Return (X, Y) of the center of cell containing provided text 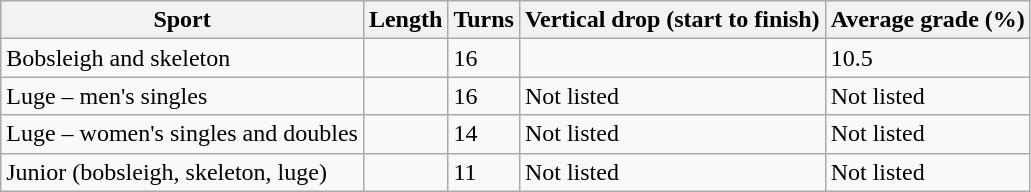
Sport (182, 20)
Turns (484, 20)
Length (405, 20)
Luge – men's singles (182, 96)
Junior (bobsleigh, skeleton, luge) (182, 172)
10.5 (928, 58)
Average grade (%) (928, 20)
Vertical drop (start to finish) (672, 20)
11 (484, 172)
14 (484, 134)
Luge – women's singles and doubles (182, 134)
Bobsleigh and skeleton (182, 58)
